Return [x, y] of the center of cell containing provided text 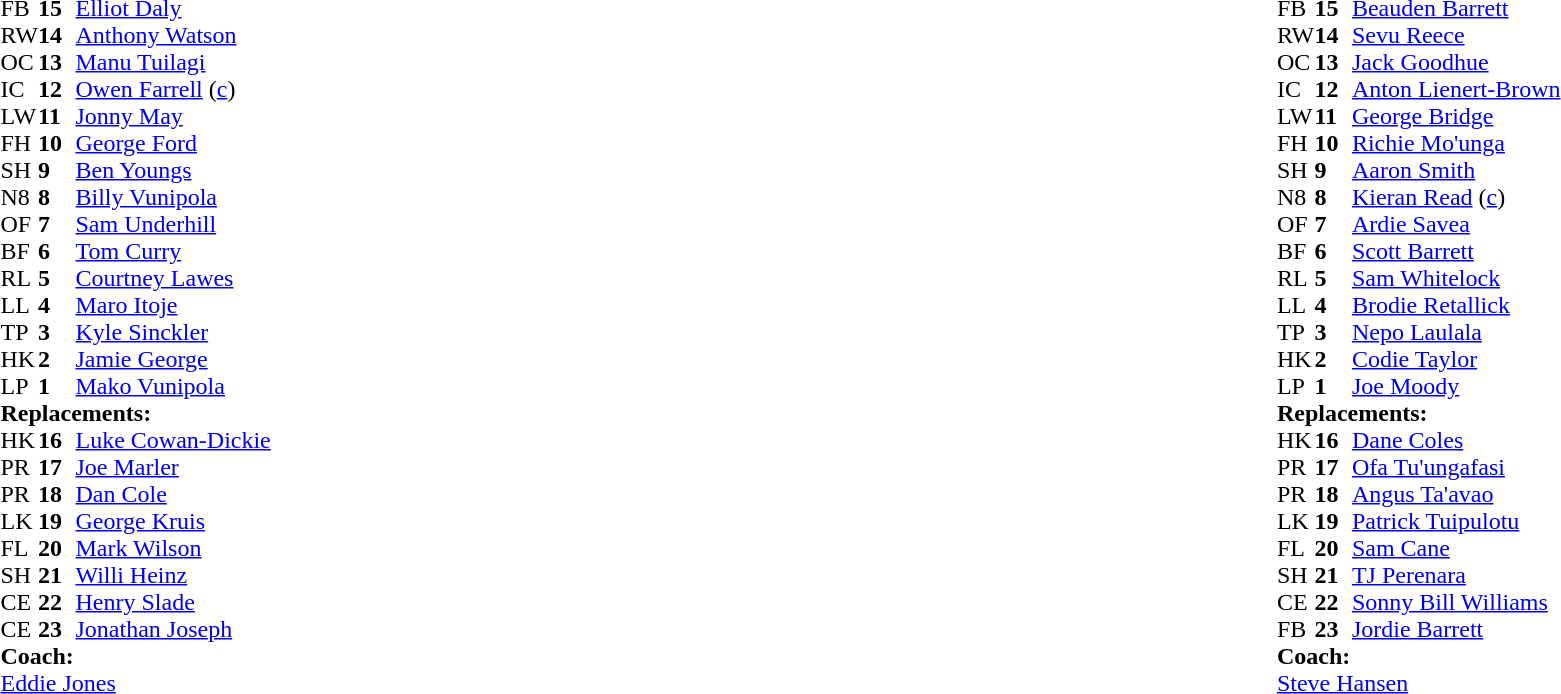
Dan Cole [174, 494]
Willi Heinz [174, 576]
Ardie Savea [1456, 224]
George Kruis [174, 522]
Angus Ta'avao [1456, 494]
Richie Mo'unga [1456, 144]
George Bridge [1456, 116]
Courtney Lawes [174, 278]
Jack Goodhue [1456, 62]
Aaron Smith [1456, 170]
Kyle Sinckler [174, 332]
Luke Cowan-Dickie [174, 440]
Mako Vunipola [174, 386]
Joe Marler [174, 468]
FB [1296, 630]
Brodie Retallick [1456, 306]
Jonathan Joseph [174, 630]
Anthony Watson [174, 36]
George Ford [174, 144]
Anton Lienert-Brown [1456, 90]
Jordie Barrett [1456, 630]
Tom Curry [174, 252]
Joe Moody [1456, 386]
Sam Underhill [174, 224]
Patrick Tuipulotu [1456, 522]
Kieran Read (c) [1456, 198]
Maro Itoje [174, 306]
Scott Barrett [1456, 252]
Sam Cane [1456, 548]
Sonny Bill Williams [1456, 602]
Mark Wilson [174, 548]
Jonny May [174, 116]
TJ Perenara [1456, 576]
Jamie George [174, 360]
Sevu Reece [1456, 36]
Ofa Tu'ungafasi [1456, 468]
Manu Tuilagi [174, 62]
Billy Vunipola [174, 198]
Codie Taylor [1456, 360]
Owen Farrell (c) [174, 90]
Henry Slade [174, 602]
Dane Coles [1456, 440]
Nepo Laulala [1456, 332]
Sam Whitelock [1456, 278]
Ben Youngs [174, 170]
